Extract the [x, y] coordinate from the center of the cell holding the provided text.  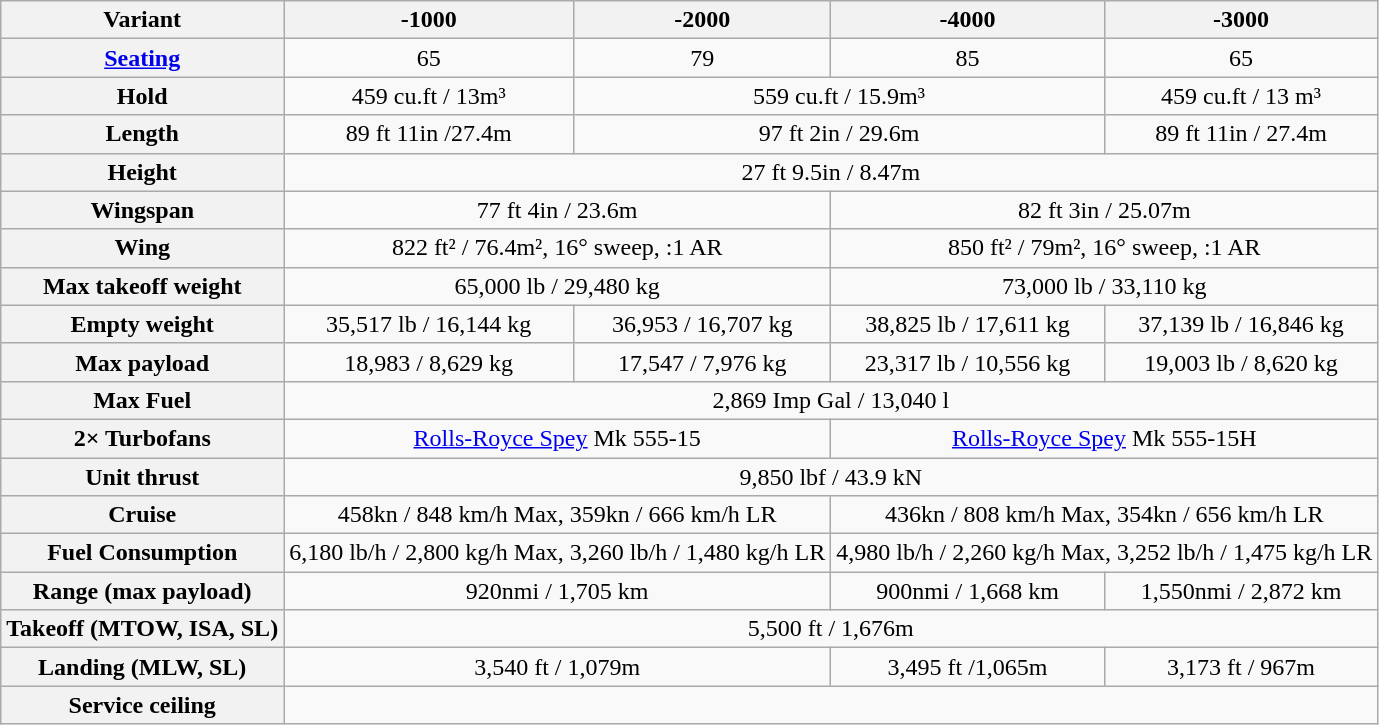
38,825 lb / 17,611 kg [968, 324]
-3000 [1241, 20]
822 ft² / 76.4m², 16° sweep, :1 AR [558, 248]
Seating [142, 58]
Height [142, 172]
3,495 ft /1,065m [968, 667]
Landing (MLW, SL) [142, 667]
-2000 [702, 20]
Empty weight [142, 324]
2× Turbofans [142, 438]
23,317 lb / 10,556 kg [968, 362]
Max payload [142, 362]
Hold [142, 96]
458kn / 848 km/h Max, 359kn / 666 km/h LR [558, 515]
-4000 [968, 20]
97 ft 2in / 29.6m [840, 134]
Cruise [142, 515]
559 cu.ft / 15.9m³ [840, 96]
Takeoff (MTOW, ISA, SL) [142, 629]
Fuel Consumption [142, 553]
65,000 lb / 29,480 kg [558, 286]
79 [702, 58]
18,983 / 8,629 kg [429, 362]
27 ft 9.5in / 8.47m [831, 172]
3,173 ft / 967m [1241, 667]
73,000 lb / 33,110 kg [1104, 286]
920nmi / 1,705 km [558, 591]
89 ft 11in /27.4m [429, 134]
5,500 ft / 1,676m [831, 629]
Wing [142, 248]
Wingspan [142, 210]
77 ft 4in / 23.6m [558, 210]
36,953 / 16,707 kg [702, 324]
9,850 lbf / 43.9 kN [831, 477]
Max Fuel [142, 400]
82 ft 3in / 25.07m [1104, 210]
19,003 lb / 8,620 kg [1241, 362]
35,517 lb / 16,144 kg [429, 324]
-1000 [429, 20]
85 [968, 58]
Length [142, 134]
459 cu.ft / 13 m³ [1241, 96]
6,180 lb/h / 2,800 kg/h Max, 3,260 lb/h / 1,480 kg/h LR [558, 553]
3,540 ft / 1,079m [558, 667]
89 ft 11in / 27.4m [1241, 134]
Unit thrust [142, 477]
37,139 lb / 16,846 kg [1241, 324]
850 ft² / 79m², 16° sweep, :1 AR [1104, 248]
436kn / 808 km/h Max, 354kn / 656 km/h LR [1104, 515]
Rolls-Royce Spey Mk 555-15H [1104, 438]
Rolls-Royce Spey Mk 555-15 [558, 438]
1,550nmi / 2,872 km [1241, 591]
Range (max payload) [142, 591]
459 cu.ft / 13m³ [429, 96]
Service ceiling [142, 705]
900nmi / 1,668 km [968, 591]
4,980 lb/h / 2,260 kg/h Max, 3,252 lb/h / 1,475 kg/h LR [1104, 553]
Max takeoff weight [142, 286]
2,869 Imp Gal / 13,040 l [831, 400]
17,547 / 7,976 kg [702, 362]
Variant [142, 20]
